Pinpoint the cell where the given text exists, returning its [X, Y] midpoint coordinate. 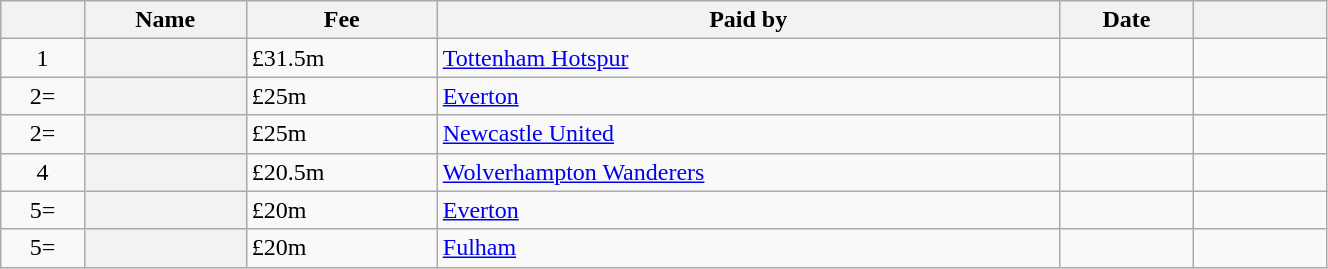
Name [165, 20]
4 [42, 172]
1 [42, 58]
Fulham [748, 248]
Wolverhampton Wanderers [748, 172]
Newcastle United [748, 134]
£20.5m [342, 172]
Tottenham Hotspur [748, 58]
£31.5m [342, 58]
Paid by [748, 20]
Date [1126, 20]
Fee [342, 20]
